Scan for the cell matching the given text and deliver its (X, Y) coordinate at center. 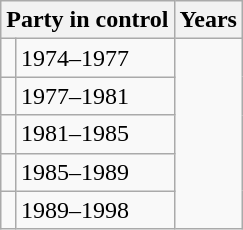
1981–1985 (94, 134)
Years (208, 20)
1977–1981 (94, 96)
1974–1977 (94, 58)
Party in control (88, 20)
1985–1989 (94, 172)
1989–1998 (94, 210)
